Return the [X, Y] coordinate for the center point of the cell that contains the specified text.  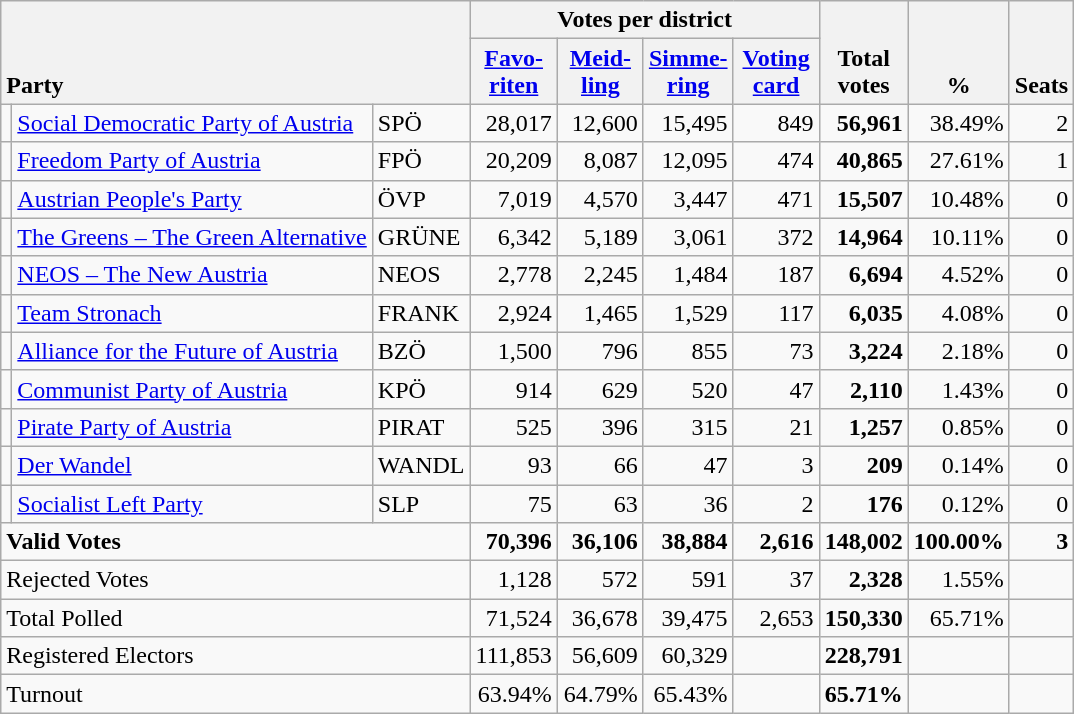
474 [776, 161]
12,095 [688, 161]
75 [514, 503]
Rejected Votes [236, 580]
2,653 [776, 618]
8,087 [600, 161]
6,342 [514, 237]
111,853 [514, 656]
7,019 [514, 199]
2,616 [776, 542]
GRÜNE [421, 237]
ÖVP [421, 199]
SPÖ [421, 123]
10.48% [958, 199]
36,678 [600, 618]
Communist Party of Austria [192, 389]
Social Democratic Party of Austria [192, 123]
Valid Votes [236, 542]
65.43% [688, 694]
FPÖ [421, 161]
228,791 [864, 656]
KPÖ [421, 389]
3,224 [864, 351]
% [958, 52]
6,694 [864, 275]
1,500 [514, 351]
520 [688, 389]
Alliance for the Future of Austria [192, 351]
38.49% [958, 123]
187 [776, 275]
471 [776, 199]
1,484 [688, 275]
37 [776, 580]
40,865 [864, 161]
2,328 [864, 580]
FRANK [421, 313]
PIRAT [421, 427]
396 [600, 427]
10.11% [958, 237]
36,106 [600, 542]
36 [688, 503]
2.18% [958, 351]
56,609 [600, 656]
4,570 [600, 199]
629 [600, 389]
525 [514, 427]
1 [1041, 161]
38,884 [688, 542]
12,600 [600, 123]
1.55% [958, 580]
Austrian People's Party [192, 199]
63 [600, 503]
1,529 [688, 313]
71,524 [514, 618]
WANDL [421, 465]
1,257 [864, 427]
0.85% [958, 427]
Seats [1041, 52]
SLP [421, 503]
0.14% [958, 465]
2,924 [514, 313]
1,128 [514, 580]
Registered Electors [236, 656]
64.79% [600, 694]
56,961 [864, 123]
21 [776, 427]
66 [600, 465]
28,017 [514, 123]
3,061 [688, 237]
209 [864, 465]
39,475 [688, 618]
Der Wandel [192, 465]
0.12% [958, 503]
93 [514, 465]
4.08% [958, 313]
849 [776, 123]
6,035 [864, 313]
591 [688, 580]
Socialist Left Party [192, 503]
Simme-ring [688, 72]
Party [236, 52]
855 [688, 351]
4.52% [958, 275]
15,507 [864, 199]
Pirate Party of Austria [192, 427]
Votingcard [776, 72]
15,495 [688, 123]
Turnout [236, 694]
Favo-riten [514, 72]
63.94% [514, 694]
572 [600, 580]
1.43% [958, 389]
Meid-ling [600, 72]
148,002 [864, 542]
176 [864, 503]
3,447 [688, 199]
The Greens – The Green Alternative [192, 237]
100.00% [958, 542]
372 [776, 237]
27.61% [958, 161]
796 [600, 351]
2,245 [600, 275]
1,465 [600, 313]
NEOS [421, 275]
117 [776, 313]
Freedom Party of Austria [192, 161]
60,329 [688, 656]
14,964 [864, 237]
BZÖ [421, 351]
70,396 [514, 542]
5,189 [600, 237]
315 [688, 427]
150,330 [864, 618]
NEOS – The New Austria [192, 275]
Team Stronach [192, 313]
20,209 [514, 161]
Totalvotes [864, 52]
914 [514, 389]
2,778 [514, 275]
2,110 [864, 389]
73 [776, 351]
Total Polled [236, 618]
Votes per district [644, 20]
